Determine the [X, Y] coordinate at the center of the cell enclosing the given text.  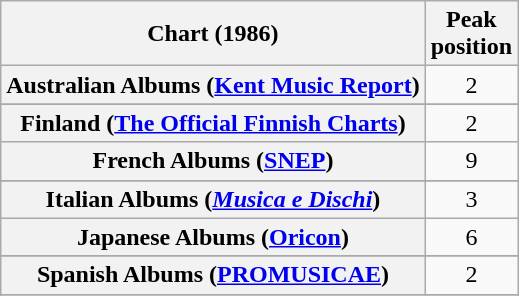
Chart (1986) [213, 34]
3 [471, 199]
Finland (The Official Finnish Charts) [213, 123]
Japanese Albums (Oricon) [213, 237]
Australian Albums (Kent Music Report) [213, 85]
Spanish Albums (PROMUSICAE) [213, 275]
Italian Albums (Musica e Dischi) [213, 199]
French Albums (SNEP) [213, 161]
Peakposition [471, 34]
9 [471, 161]
6 [471, 237]
